Find where the given text appears and provide that cell's center as (x, y) coordinate. 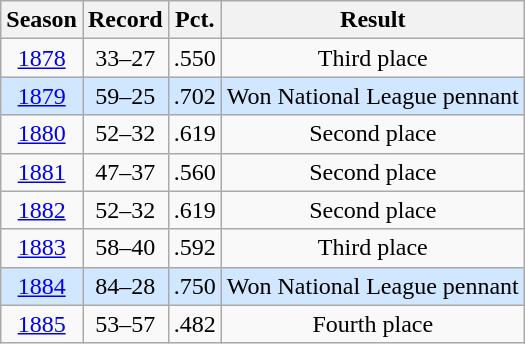
1883 (42, 248)
47–37 (125, 172)
.550 (194, 58)
.702 (194, 96)
1885 (42, 324)
Pct. (194, 20)
1882 (42, 210)
Fourth place (372, 324)
58–40 (125, 248)
Result (372, 20)
59–25 (125, 96)
.482 (194, 324)
.592 (194, 248)
33–27 (125, 58)
1884 (42, 286)
1880 (42, 134)
Season (42, 20)
1879 (42, 96)
53–57 (125, 324)
Record (125, 20)
84–28 (125, 286)
1881 (42, 172)
1878 (42, 58)
.750 (194, 286)
.560 (194, 172)
